Return [X, Y] of the center of cell containing provided text 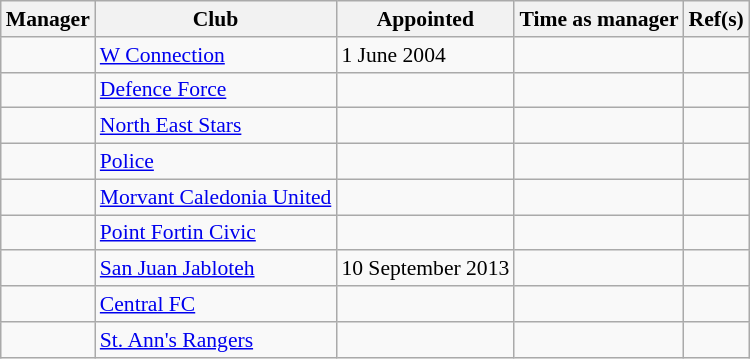
Central FC [216, 304]
10 September 2013 [425, 269]
North East Stars [216, 126]
Manager [48, 19]
Defence Force [216, 90]
Ref(s) [716, 19]
1 June 2004 [425, 55]
Morvant Caledonia United [216, 197]
Point Fortin Civic [216, 233]
Time as manager [598, 19]
Police [216, 162]
Club [216, 19]
San Juan Jabloteh [216, 269]
St. Ann's Rangers [216, 340]
W Connection [216, 55]
Appointed [425, 19]
